Capture the cell that displays the provided text and extract its [X, Y] central coordinate. 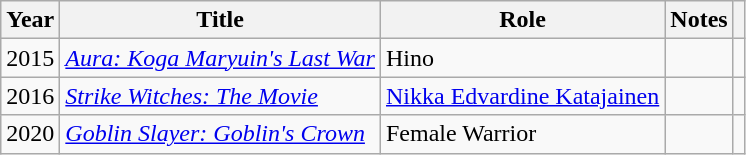
Notes [699, 20]
2020 [30, 134]
Strike Witches: The Movie [220, 96]
Hino [522, 58]
Title [220, 20]
2015 [30, 58]
Nikka Edvardine Katajainen [522, 96]
Female Warrior [522, 134]
Aura: Koga Maryuin's Last War [220, 58]
2016 [30, 96]
Role [522, 20]
Year [30, 20]
Goblin Slayer: Goblin's Crown [220, 134]
